Output the (x, y) coordinate of the center of the cell containing the given text.  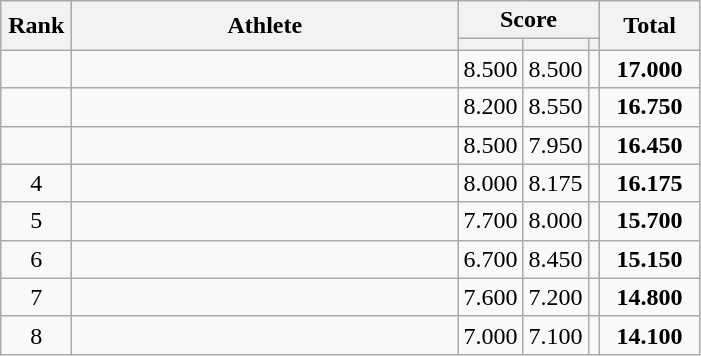
8 (36, 335)
6.700 (490, 259)
8.200 (490, 107)
7.100 (556, 335)
7.950 (556, 145)
14.800 (650, 297)
7 (36, 297)
15.150 (650, 259)
4 (36, 183)
8.450 (556, 259)
7.000 (490, 335)
8.175 (556, 183)
16.450 (650, 145)
16.750 (650, 107)
Score (528, 20)
16.175 (650, 183)
8.550 (556, 107)
5 (36, 221)
14.100 (650, 335)
7.600 (490, 297)
17.000 (650, 69)
15.700 (650, 221)
7.700 (490, 221)
Rank (36, 26)
6 (36, 259)
Total (650, 26)
Athlete (265, 26)
7.200 (556, 297)
